Find where the given text appears and provide that cell's center as (X, Y) coordinate. 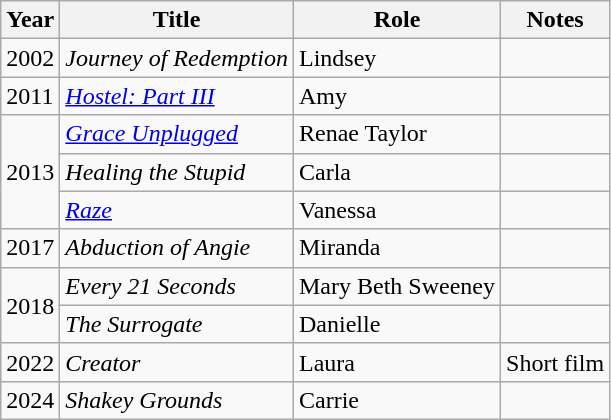
Hostel: Part III (177, 96)
The Surrogate (177, 324)
Miranda (396, 248)
Carla (396, 172)
Laura (396, 362)
2022 (30, 362)
Healing the Stupid (177, 172)
2011 (30, 96)
Carrie (396, 400)
2018 (30, 305)
Title (177, 20)
Every 21 Seconds (177, 286)
Grace Unplugged (177, 134)
Journey of Redemption (177, 58)
Raze (177, 210)
Lindsey (396, 58)
Short film (556, 362)
Renae Taylor (396, 134)
Shakey Grounds (177, 400)
2002 (30, 58)
Notes (556, 20)
Abduction of Angie (177, 248)
2024 (30, 400)
2013 (30, 172)
Creator (177, 362)
2017 (30, 248)
Year (30, 20)
Role (396, 20)
Danielle (396, 324)
Vanessa (396, 210)
Amy (396, 96)
Mary Beth Sweeney (396, 286)
